Find where the given text appears and provide that cell's center as [X, Y] coordinate. 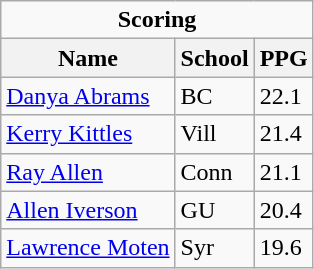
Allen Iverson [88, 210]
Name [88, 58]
Conn [214, 172]
Kerry Kittles [88, 134]
School [214, 58]
Vill [214, 134]
21.1 [284, 172]
20.4 [284, 210]
Ray Allen [88, 172]
Lawrence Moten [88, 248]
Danya Abrams [88, 96]
Scoring [157, 20]
21.4 [284, 134]
GU [214, 210]
19.6 [284, 248]
BC [214, 96]
PPG [284, 58]
22.1 [284, 96]
Syr [214, 248]
